For the text-containing cell, return its midpoint in (x, y) coordinate format. 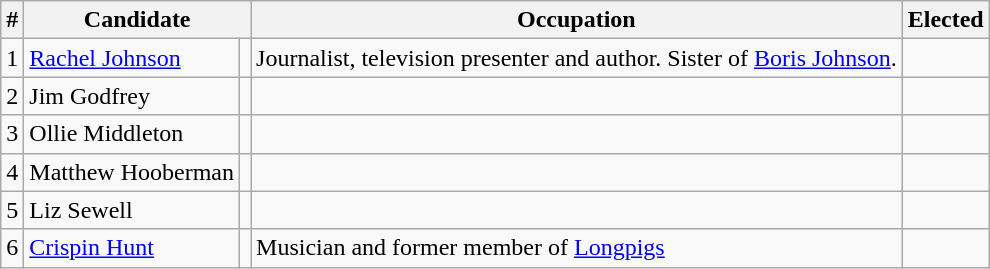
1 (12, 58)
Crispin Hunt (132, 248)
Liz Sewell (132, 210)
Candidate (138, 20)
Ollie Middleton (132, 134)
Occupation (577, 20)
Elected (946, 20)
Rachel Johnson (132, 58)
Musician and former member of Longpigs (577, 248)
# (12, 20)
3 (12, 134)
Journalist, television presenter and author. Sister of Boris Johnson. (577, 58)
2 (12, 96)
6 (12, 248)
5 (12, 210)
4 (12, 172)
Matthew Hooberman (132, 172)
Jim Godfrey (132, 96)
